Scan for the cell matching the given text and deliver its [X, Y] coordinate at center. 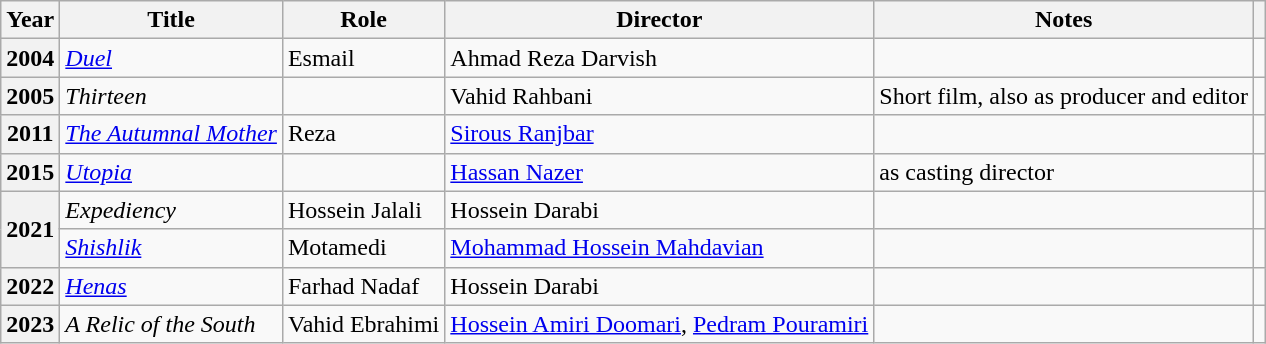
2004 [30, 58]
Vahid Ebrahimi [363, 324]
Farhad Nadaf [363, 286]
A Relic of the South [172, 324]
Sirous Ranjbar [660, 134]
The Autumnal Mother [172, 134]
Expediency [172, 210]
2022 [30, 286]
2005 [30, 96]
Hossein Amiri Doomari, Pedram Pouramiri [660, 324]
Henas [172, 286]
Short film, also as producer and editor [1064, 96]
2011 [30, 134]
Motamedi [363, 248]
Notes [1064, 20]
Shishlik [172, 248]
Duel [172, 58]
2023 [30, 324]
Year [30, 20]
Director [660, 20]
Hassan Nazer [660, 172]
Title [172, 20]
as casting director [1064, 172]
Utopia [172, 172]
Hossein Jalali [363, 210]
2015 [30, 172]
Esmail [363, 58]
2021 [30, 229]
Mohammad Hossein Mahdavian [660, 248]
Reza [363, 134]
Thirteen [172, 96]
Ahmad Reza Darvish [660, 58]
Vahid Rahbani [660, 96]
Role [363, 20]
